Find where the given text appears and provide that cell's center as [X, Y] coordinate. 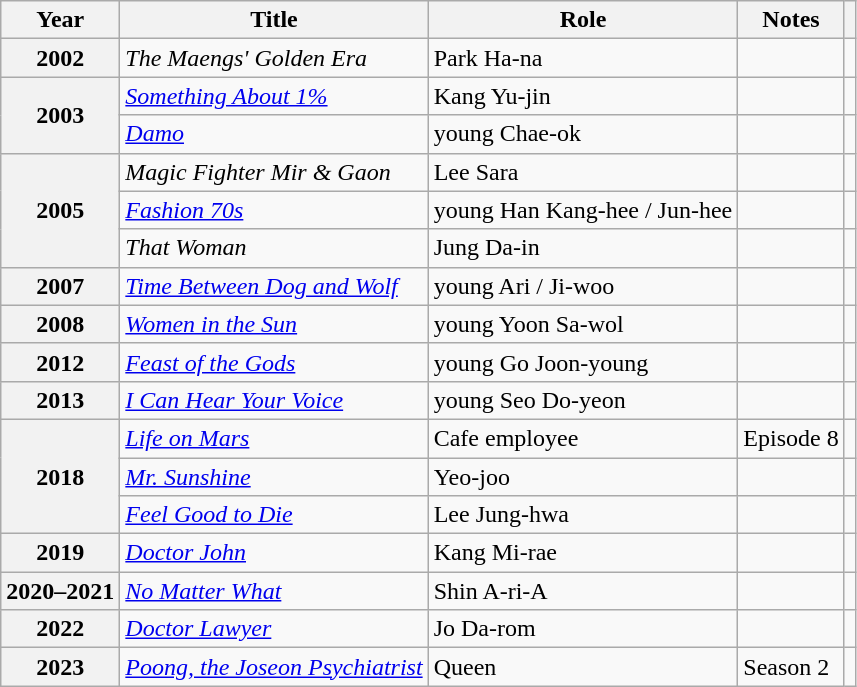
2019 [60, 553]
2003 [60, 115]
young Ari / Ji-woo [583, 286]
Fashion 70s [274, 210]
Year [60, 20]
The Maengs' Golden Era [274, 58]
young Seo Do-yeon [583, 400]
2013 [60, 400]
Damo [274, 134]
Feel Good to Die [274, 515]
2022 [60, 629]
Feast of the Gods [274, 362]
Park Ha-na [583, 58]
young Chae-ok [583, 134]
Kang Mi-rae [583, 553]
Episode 8 [791, 438]
young Yoon Sa-wol [583, 324]
Poong, the Joseon Psychiatrist [274, 667]
2002 [60, 58]
Title [274, 20]
Jung Da-in [583, 248]
Life on Mars [274, 438]
2008 [60, 324]
Women in the Sun [274, 324]
Something About 1% [274, 96]
Notes [791, 20]
I Can Hear Your Voice [274, 400]
2005 [60, 210]
2020–2021 [60, 591]
2012 [60, 362]
Season 2 [791, 667]
Lee Jung-hwa [583, 515]
2023 [60, 667]
Role [583, 20]
Mr. Sunshine [274, 477]
Lee Sara [583, 172]
Magic Fighter Mir & Gaon [274, 172]
young Go Joon-young [583, 362]
Doctor John [274, 553]
Shin A-ri-A [583, 591]
No Matter What [274, 591]
Doctor Lawyer [274, 629]
Time Between Dog and Wolf [274, 286]
2018 [60, 476]
That Woman [274, 248]
Queen [583, 667]
young Han Kang-hee / Jun-hee [583, 210]
2007 [60, 286]
Cafe employee [583, 438]
Kang Yu-jin [583, 96]
Yeo-joo [583, 477]
Jo Da-rom [583, 629]
